From the cell containing the given text, extract its center point as (x, y) coordinate. 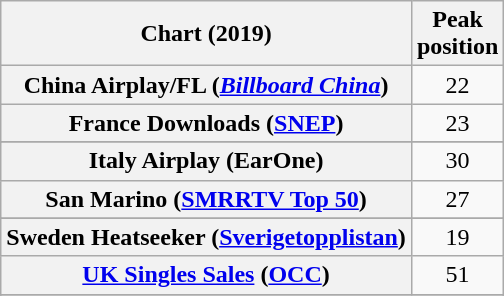
30 (457, 161)
51 (457, 275)
23 (457, 123)
UK Singles Sales (OCC) (206, 275)
France Downloads (SNEP) (206, 123)
27 (457, 199)
22 (457, 85)
Sweden Heatseeker (Sverigetopplistan) (206, 237)
San Marino (SMRRTV Top 50) (206, 199)
China Airplay/FL (Billboard China) (206, 85)
19 (457, 237)
Peakposition (457, 34)
Italy Airplay (EarOne) (206, 161)
Chart (2019) (206, 34)
